For the text-containing cell, return its midpoint in [X, Y] coordinate format. 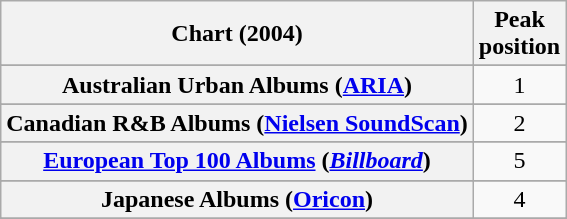
Peakposition [519, 34]
5 [519, 161]
European Top 100 Albums (Billboard) [238, 161]
2 [519, 123]
4 [519, 199]
Japanese Albums (Oricon) [238, 199]
Canadian R&B Albums (Nielsen SoundScan) [238, 123]
1 [519, 85]
Chart (2004) [238, 34]
Australian Urban Albums (ARIA) [238, 85]
